Pinpoint the cell where the given text exists, returning its [x, y] midpoint coordinate. 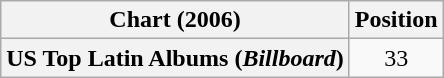
Chart (2006) [176, 20]
Position [396, 20]
33 [396, 58]
US Top Latin Albums (Billboard) [176, 58]
